Provide the [x, y] coordinate of the cell's center where the given text is located.  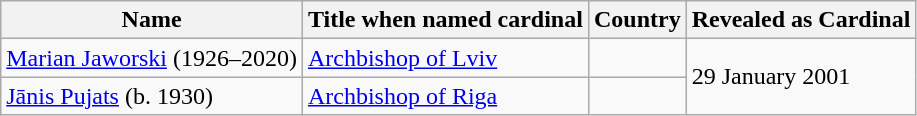
29 January 2001 [801, 77]
Jānis Pujats (b. 1930) [152, 96]
Archbishop of Lviv [445, 58]
Title when named cardinal [445, 20]
Revealed as Cardinal [801, 20]
Marian Jaworski (1926–2020) [152, 58]
Archbishop of Riga [445, 96]
Name [152, 20]
Country [637, 20]
